Capture the cell that displays the provided text and extract its (x, y) central coordinate. 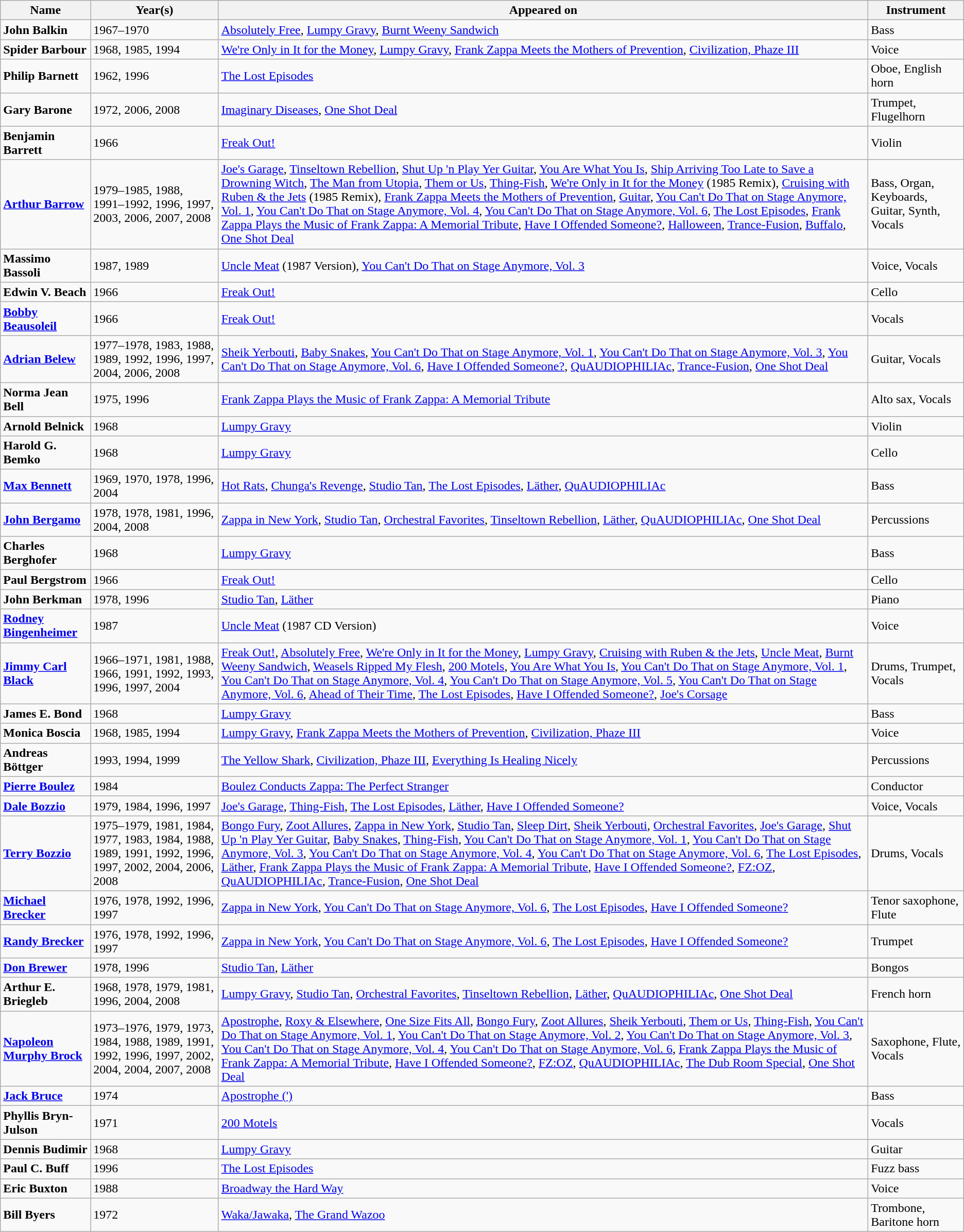
John Bergamo (45, 520)
1975, 1996 (154, 400)
1966–1971, 1981, 1988, 1966, 1991, 1992, 1993, 1996, 1997, 2004 (154, 673)
Guitar (916, 1149)
Michael Brecker (45, 907)
Bobby Beausoleil (45, 318)
Eric Buxton (45, 1188)
Joe's Garage, Thing-Fish, The Lost Episodes, Läther, Have I Offended Someone? (543, 806)
1993, 1994, 1999 (154, 760)
Spider Barbour (45, 49)
1971 (154, 1122)
Oboe, English horn (916, 76)
Trumpet, Flugelhorn (916, 109)
Jack Bruce (45, 1096)
Saxophone, Flute, Vocals (916, 1049)
Lumpy Gravy, Studio Tan, Orchestral Favorites, Tinseltown Rebellion, Läther, QuAUDIOPHILIAc, One Shot Deal (543, 995)
1978, 1978, 1981, 1996, 2004, 2008 (154, 520)
1968, 1978, 1979, 1981, 1996, 2004, 2008 (154, 995)
Alto sax, Vocals (916, 400)
Year(s) (154, 10)
Randy Brecker (45, 941)
1967–1970 (154, 30)
Instrument (916, 10)
Massimo Bassoli (45, 266)
1987 (154, 626)
Max Bennett (45, 486)
We're Only in It for the Money, Lumpy Gravy, Frank Zappa Meets the Mothers of Prevention, Civilization, Phaze III (543, 49)
Harold G. Bemko (45, 453)
Drums, Trumpet, Vocals (916, 673)
Absolutely Free, Lumpy Gravy, Burnt Weeny Sandwich (543, 30)
Arthur E. Briegleb (45, 995)
200 Motels (543, 1122)
Bass, Organ, Keyboards, Guitar, Synth, Vocals (916, 204)
Dennis Budimir (45, 1149)
Charles Berghofer (45, 553)
Piano (916, 599)
Phyllis Bryn-Julson (45, 1122)
1979, 1984, 1996, 1997 (154, 806)
1962, 1996 (154, 76)
Fuzz bass (916, 1169)
John Balkin (45, 30)
The Yellow Shark, Civilization, Phaze III, Everything Is Healing Nicely (543, 760)
Rodney Bingenheimer (45, 626)
Boulez Conducts Zappa: The Perfect Stranger (543, 786)
Guitar, Vocals (916, 359)
Waka/Jawaka, The Grand Wazoo (543, 1215)
Appeared on (543, 10)
Uncle Meat (1987 Version), You Can't Do That on Stage Anymore, Vol. 3 (543, 266)
Bill Byers (45, 1215)
1972, 2006, 2008 (154, 109)
1972 (154, 1215)
1974 (154, 1096)
1996 (154, 1169)
Frank Zappa Plays the Music of Frank Zappa: A Memorial Tribute (543, 400)
Trumpet (916, 941)
Jimmy Carl Black (45, 673)
1969, 1970, 1978, 1996, 2004 (154, 486)
Adrian Belew (45, 359)
Gary Barone (45, 109)
1973–1976, 1979, 1973, 1984, 1988, 1989, 1991, 1992, 1996, 1997, 2002, 2004, 2004, 2007, 2008 (154, 1049)
Imaginary Diseases, One Shot Deal (543, 109)
Dale Bozzio (45, 806)
Paul C. Buff (45, 1169)
Monica Boscia (45, 733)
Lumpy Gravy, Frank Zappa Meets the Mothers of Prevention, Civilization, Phaze III (543, 733)
1987, 1989 (154, 266)
James E. Bond (45, 714)
Philip Barnett (45, 76)
Name (45, 10)
Tenor saxophone, Flute (916, 907)
Trombone, Baritone horn (916, 1215)
1988 (154, 1188)
Arthur Barrow (45, 204)
Napoleon Murphy Brock (45, 1049)
Pierre Boulez (45, 786)
Hot Rats, Chunga's Revenge, Studio Tan, The Lost Episodes, Läther, QuAUDIOPHILIAc (543, 486)
1977–1978, 1983, 1988, 1989, 1992, 1996, 1997, 2004, 2006, 2008 (154, 359)
Don Brewer (45, 968)
Zappa in New York, Studio Tan, Orchestral Favorites, Tinseltown Rebellion, Läther, QuAUDIOPHILIAc, One Shot Deal (543, 520)
Bongos (916, 968)
French horn (916, 995)
John Berkman (45, 599)
Apostrophe (') (543, 1096)
Uncle Meat (1987 CD Version) (543, 626)
Benjamin Barrett (45, 143)
Andreas Böttger (45, 760)
Terry Bozzio (45, 853)
Arnold Belnick (45, 426)
1984 (154, 786)
1975–1979, 1981, 1984, 1977, 1983, 1984, 1988, 1989, 1991, 1992, 1996, 1997, 2002, 2004, 2006, 2008 (154, 853)
Conductor (916, 786)
1979–1985, 1988, 1991–1992, 1996, 1997, 2003, 2006, 2007, 2008 (154, 204)
Edwin V. Beach (45, 292)
Broadway the Hard Way (543, 1188)
Drums, Vocals (916, 853)
Norma Jean Bell (45, 400)
Paul Bergstrom (45, 580)
